Find where the given text appears and provide that cell's center as [X, Y] coordinate. 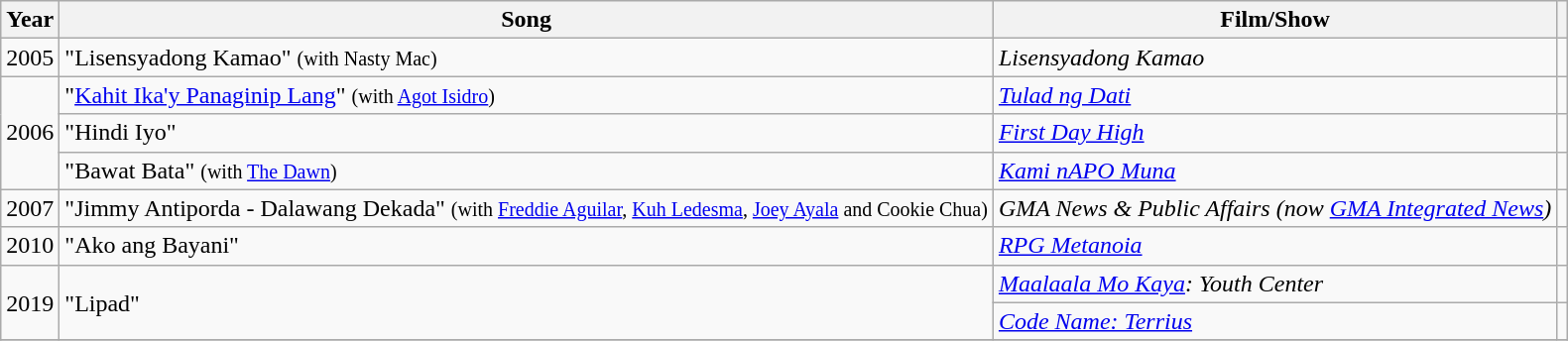
Maalaala Mo Kaya: Youth Center [1274, 284]
Lisensyadong Kamao [1274, 57]
"Ako ang Bayani" [527, 246]
"Kahit Ika'y Panaginip Lang" (with Agot Isidro) [527, 95]
RPG Metanoia [1274, 246]
2005 [30, 57]
"Lipad" [527, 302]
Year [30, 20]
"Bawat Bata" (with The Dawn) [527, 170]
First Day High [1274, 133]
Code Name: Terrius [1274, 321]
GMA News & Public Affairs (now GMA Integrated News) [1274, 208]
"Jimmy Antiporda - Dalawang Dekada" (with Freddie Aguilar, Kuh Ledesma, Joey Ayala and Cookie Chua) [527, 208]
2010 [30, 246]
"Lisensyadong Kamao" (with Nasty Mac) [527, 57]
"Hindi Iyo" [527, 133]
2006 [30, 133]
Film/Show [1274, 20]
2019 [30, 302]
2007 [30, 208]
Kami nAPO Muna [1274, 170]
Tulad ng Dati [1274, 95]
Song [527, 20]
